Search for the cell housing the specified text and yield its [X, Y] center coordinate. 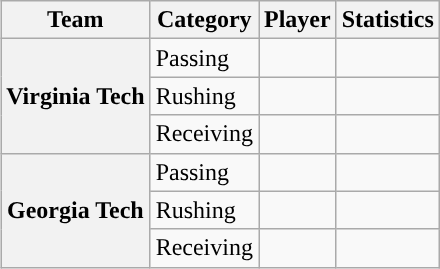
Player [297, 20]
Category [204, 20]
Virginia Tech [76, 96]
Statistics [388, 20]
Georgia Tech [76, 210]
Team [76, 20]
